Determine the [x, y] coordinate at the center of the cell enclosing the given text.  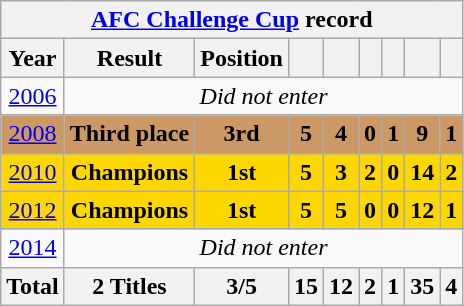
Third place [129, 134]
2008 [33, 134]
2 Titles [129, 286]
9 [422, 134]
Result [129, 58]
35 [422, 286]
2006 [33, 96]
3 [342, 172]
2014 [33, 248]
2012 [33, 210]
Total [33, 286]
2010 [33, 172]
3/5 [242, 286]
AFC Challenge Cup record [232, 20]
3rd [242, 134]
Year [33, 58]
Position [242, 58]
15 [306, 286]
14 [422, 172]
